Output the [x, y] coordinate of the center of the cell containing the given text.  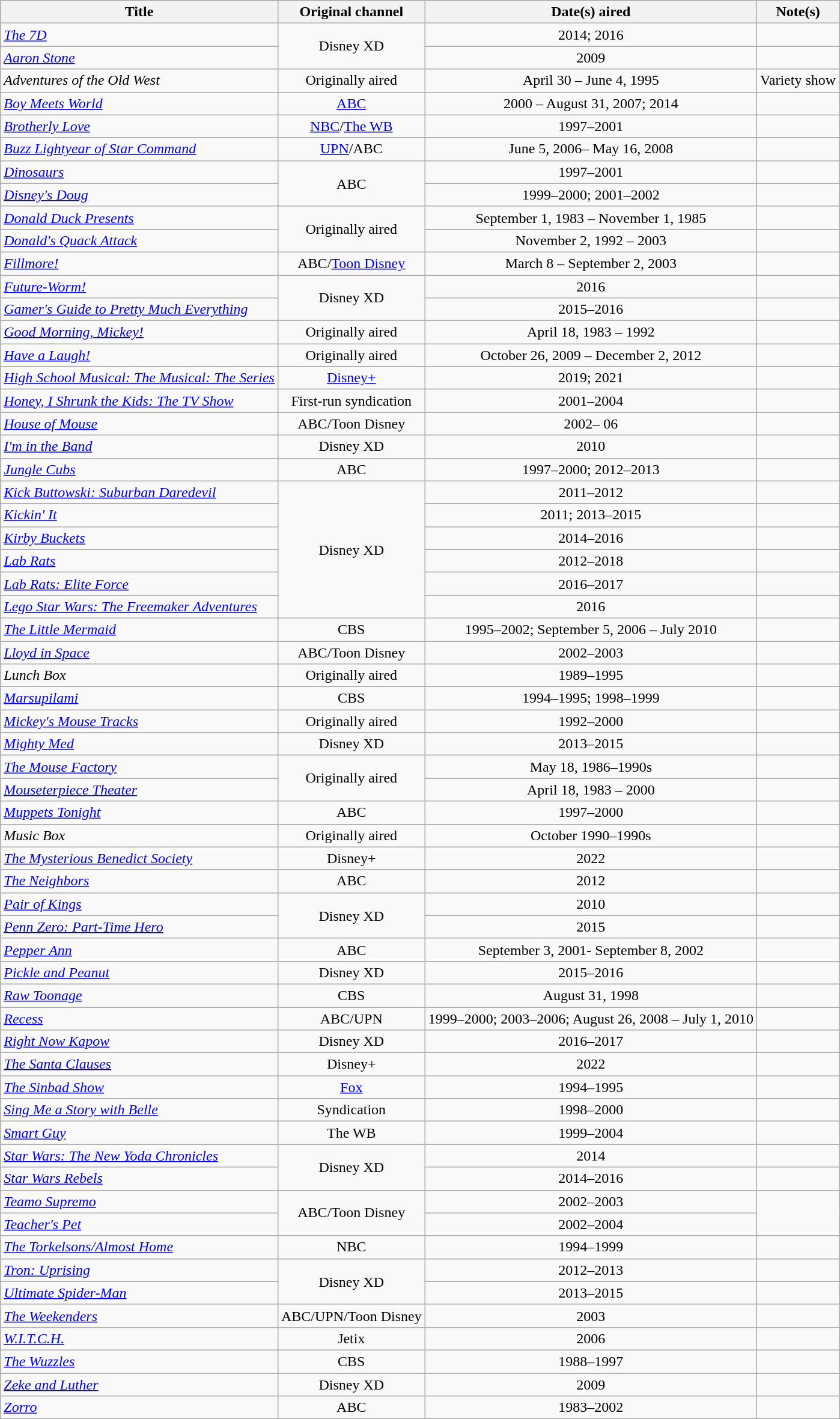
Title [139, 12]
Mouseterpiece Theater [139, 790]
Donald's Quack Attack [139, 240]
2000 – August 31, 2007; 2014 [591, 103]
1992–2000 [591, 721]
2002– 06 [591, 424]
Lloyd in Space [139, 652]
April 18, 1983 – 1992 [591, 332]
1983–2002 [591, 1408]
Zeke and Luther [139, 1384]
Dinosaurs [139, 172]
September 1, 1983 – November 1, 1985 [591, 218]
Teacher's Pet [139, 1224]
NBC [351, 1247]
Jungle Cubs [139, 469]
Adventures of the Old West [139, 81]
1999–2000; 2003–2006; August 26, 2008 – July 1, 2010 [591, 1019]
Mighty Med [139, 744]
W.I.T.C.H. [139, 1338]
Note(s) [798, 12]
November 2, 1992 – 2003 [591, 240]
June 5, 2006– May 16, 2008 [591, 149]
The Little Mermaid [139, 629]
Raw Toonage [139, 995]
Ultimate Spider-Man [139, 1293]
Future-Worm! [139, 287]
Mickey's Mouse Tracks [139, 721]
1988–1997 [591, 1361]
Lunch Box [139, 676]
2011–2012 [591, 492]
2001–2004 [591, 401]
Star Wars: The New Yoda Chronicles [139, 1156]
March 8 – September 2, 2003 [591, 263]
Fillmore! [139, 263]
Syndication [351, 1110]
Recess [139, 1019]
The Mysterious Benedict Society [139, 858]
Date(s) aired [591, 12]
Fox [351, 1087]
First-run syndication [351, 401]
Good Morning, Mickey! [139, 332]
Smart Guy [139, 1133]
Have a Laugh! [139, 355]
1994–1995 [591, 1087]
NBC/The WB [351, 126]
Donald Duck Presents [139, 218]
Lego Star Wars: The Freemaker Adventures [139, 606]
The Wuzzles [139, 1361]
1998–2000 [591, 1110]
1994–1999 [591, 1247]
2002–2004 [591, 1224]
Kickin' It [139, 515]
The Santa Clauses [139, 1064]
Kick Buttowski: Suburban Daredevil [139, 492]
Brotherly Love [139, 126]
Right Now Kapow [139, 1042]
2011; 2013–2015 [591, 515]
Muppets Tonight [139, 813]
Penn Zero: Part-Time Hero [139, 927]
Lab Rats: Elite Force [139, 584]
ABC/UPN/Toon Disney [351, 1316]
Jetix [351, 1338]
1999–2004 [591, 1133]
The 7D [139, 35]
House of Mouse [139, 424]
October 26, 2009 – December 2, 2012 [591, 355]
Honey, I Shrunk the Kids: The TV Show [139, 401]
High School Musical: The Musical: The Series [139, 378]
April 30 – June 4, 1995 [591, 81]
I'm in the Band [139, 447]
Sing Me a Story with Belle [139, 1110]
1999–2000; 2001–2002 [591, 195]
Music Box [139, 835]
2012–2018 [591, 561]
1994–1995; 1998–1999 [591, 698]
Buzz Lightyear of Star Command [139, 149]
Zorro [139, 1408]
Original channel [351, 12]
Marsupilami [139, 698]
1997–2000; 2012–2013 [591, 469]
April 18, 1983 – 2000 [591, 790]
August 31, 1998 [591, 995]
2012 [591, 881]
October 1990–1990s [591, 835]
The WB [351, 1133]
ABC/UPN [351, 1019]
2014; 2016 [591, 35]
Aaron Stone [139, 58]
Variety show [798, 81]
2003 [591, 1316]
Gamer's Guide to Pretty Much Everything [139, 310]
May 18, 1986–1990s [591, 767]
Disney's Doug [139, 195]
The Torkelsons/Almost Home [139, 1247]
2014 [591, 1156]
1995–2002; September 5, 2006 – July 2010 [591, 629]
Kirby Buckets [139, 538]
Pair of Kings [139, 904]
Teamo Supremo [139, 1201]
Pepper Ann [139, 950]
UPN/ABC [351, 149]
The Weekenders [139, 1316]
Star Wars Rebels [139, 1179]
2012–2013 [591, 1270]
The Mouse Factory [139, 767]
2006 [591, 1338]
The Sinbad Show [139, 1087]
September 3, 2001- September 8, 2002 [591, 950]
1997–2000 [591, 813]
2015 [591, 927]
Lab Rats [139, 561]
2019; 2021 [591, 378]
Pickle and Peanut [139, 972]
Tron: Uprising [139, 1270]
The Neighbors [139, 881]
1989–1995 [591, 676]
Boy Meets World [139, 103]
